For the text-containing cell, return its midpoint in (x, y) coordinate format. 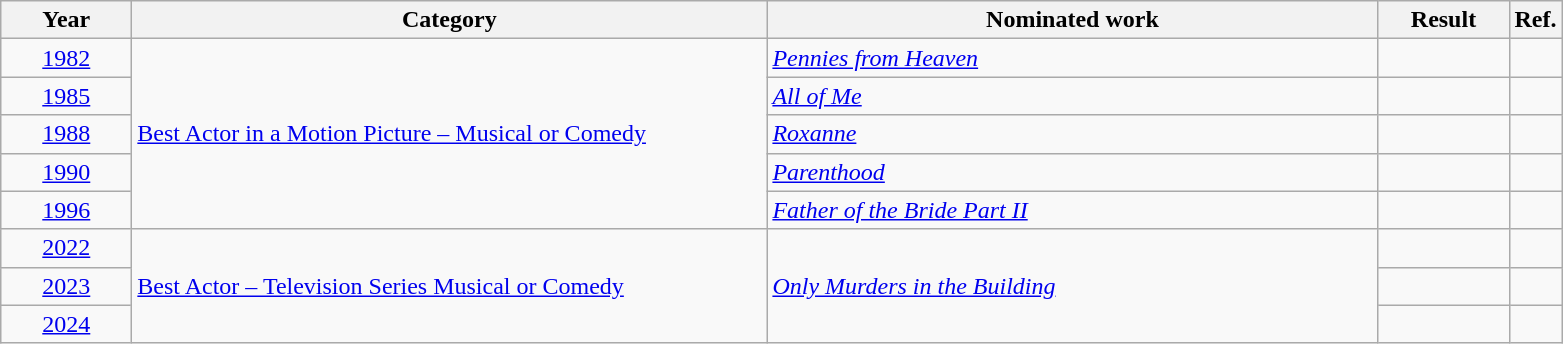
Only Murders in the Building (1072, 286)
Best Actor in a Motion Picture – Musical or Comedy (450, 134)
Ref. (1536, 20)
Roxanne (1072, 134)
2024 (66, 324)
Result (1444, 20)
All of Me (1072, 96)
1985 (66, 96)
Best Actor – Television Series Musical or Comedy (450, 286)
2023 (66, 286)
1996 (66, 210)
Pennies from Heaven (1072, 58)
1982 (66, 58)
1990 (66, 172)
1988 (66, 134)
2022 (66, 248)
Category (450, 20)
Year (66, 20)
Parenthood (1072, 172)
Nominated work (1072, 20)
Father of the Bride Part II (1072, 210)
